Return the (x, y) coordinate for the center point of the cell that contains the specified text.  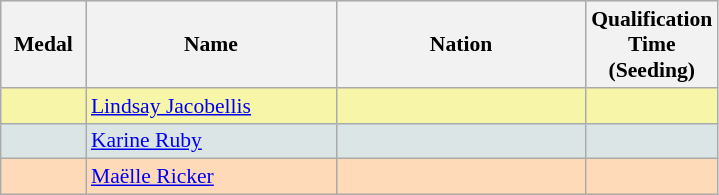
Maëlle Ricker (211, 177)
Nation (461, 44)
Qualification Time (Seeding) (652, 44)
Medal (44, 44)
Lindsay Jacobellis (211, 106)
Karine Ruby (211, 141)
Name (211, 44)
